Locate the cell with the specified text and output its (X, Y) center coordinate. 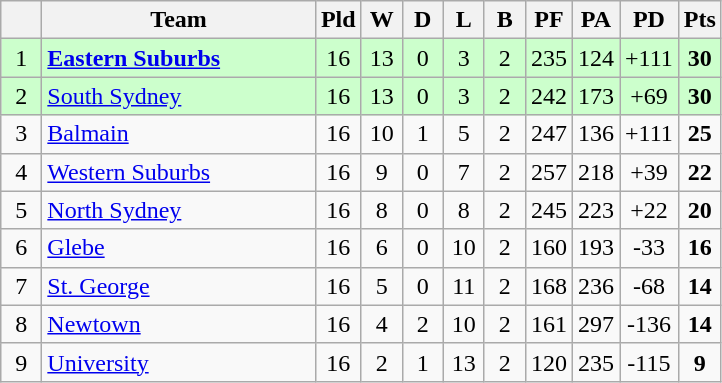
218 (596, 172)
Team (179, 20)
11 (464, 286)
124 (596, 58)
University (179, 362)
242 (548, 96)
25 (700, 134)
+39 (650, 172)
247 (548, 134)
-115 (650, 362)
20 (700, 210)
North Sydney (179, 210)
Glebe (179, 248)
Pts (700, 20)
297 (596, 324)
Western Suburbs (179, 172)
161 (548, 324)
168 (548, 286)
173 (596, 96)
120 (548, 362)
Newtown (179, 324)
Eastern Suburbs (179, 58)
PD (650, 20)
236 (596, 286)
+69 (650, 96)
136 (596, 134)
245 (548, 210)
257 (548, 172)
Pld (338, 20)
22 (700, 172)
-33 (650, 248)
193 (596, 248)
223 (596, 210)
St. George (179, 286)
-68 (650, 286)
+22 (650, 210)
B (504, 20)
South Sydney (179, 96)
L (464, 20)
Balmain (179, 134)
-136 (650, 324)
160 (548, 248)
PA (596, 20)
PF (548, 20)
W (382, 20)
D (422, 20)
